Return the (X, Y) coordinate for the center point of the cell that contains the specified text.  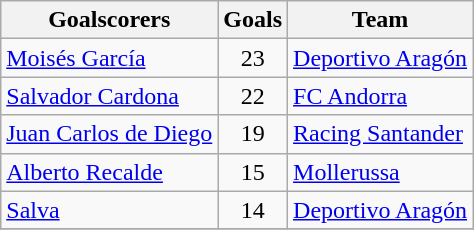
14 (253, 210)
Juan Carlos de Diego (110, 134)
Goals (253, 20)
Team (380, 20)
Salva (110, 210)
Goalscorers (110, 20)
Alberto Recalde (110, 172)
Salvador Cardona (110, 96)
FC Andorra (380, 96)
19 (253, 134)
Mollerussa (380, 172)
15 (253, 172)
22 (253, 96)
Moisés García (110, 58)
23 (253, 58)
Racing Santander (380, 134)
